Identify which cell holds the provided text, then report its [x, y] central coordinate. 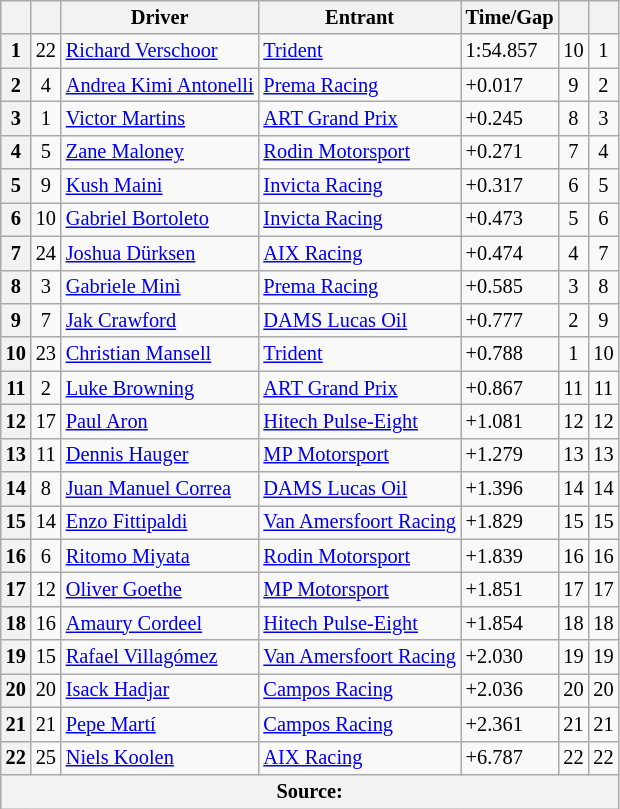
1:54.857 [510, 51]
Amaury Cordeel [160, 623]
+1.851 [510, 589]
+2.361 [510, 724]
+0.271 [510, 152]
Time/Gap [510, 17]
Kush Maini [160, 186]
25 [46, 758]
+6.787 [510, 758]
Christian Mansell [160, 354]
+1.854 [510, 623]
+2.036 [510, 690]
Gabriele Minì [160, 287]
Dennis Hauger [160, 455]
+0.474 [510, 253]
Ritomo Miyata [160, 556]
+1.829 [510, 522]
Joshua Dürksen [160, 253]
+0.317 [510, 186]
Andrea Kimi Antonelli [160, 85]
+0.473 [510, 219]
+1.396 [510, 489]
Zane Maloney [160, 152]
Source: [310, 791]
Gabriel Bortoleto [160, 219]
+0.585 [510, 287]
+0.777 [510, 320]
Juan Manuel Correa [160, 489]
23 [46, 354]
Jak Crawford [160, 320]
+0.788 [510, 354]
Pepe Martí [160, 724]
+1.279 [510, 455]
Luke Browning [160, 388]
24 [46, 253]
+1.839 [510, 556]
Isack Hadjar [160, 690]
+0.867 [510, 388]
Entrant [360, 17]
+2.030 [510, 657]
Oliver Goethe [160, 589]
Richard Verschoor [160, 51]
+0.245 [510, 118]
Enzo Fittipaldi [160, 522]
Rafael Villagómez [160, 657]
Niels Koolen [160, 758]
Victor Martins [160, 118]
+0.017 [510, 85]
Driver [160, 17]
Paul Aron [160, 421]
+1.081 [510, 421]
